Return [X, Y] of the center of cell containing provided text 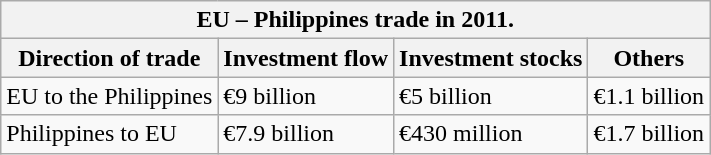
EU to the Philippines [110, 96]
€7.9 billion [306, 134]
€430 million [491, 134]
Investment stocks [491, 58]
Direction of trade [110, 58]
€5 billion [491, 96]
EU – Philippines trade in 2011. [356, 20]
Investment flow [306, 58]
€1.1 billion [649, 96]
Others [649, 58]
Philippines to EU [110, 134]
€1.7 billion [649, 134]
€9 billion [306, 96]
